Return (X, Y) of the center of cell containing provided text 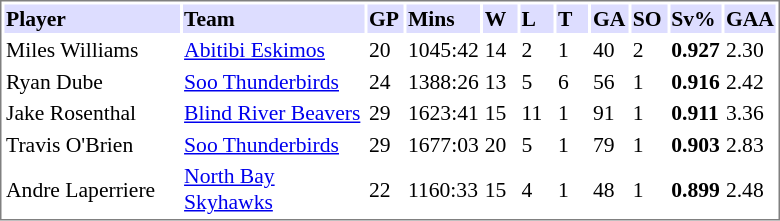
W (500, 18)
4 (537, 189)
Sv% (696, 18)
0.911 (696, 113)
SO (649, 18)
Andre Laperriere (92, 189)
1677:03 (443, 144)
6 (573, 82)
56 (610, 82)
2.30 (750, 50)
Mins (443, 18)
0.916 (696, 82)
Team (274, 18)
22 (386, 189)
Ryan Dube (92, 82)
Jake Rosenthal (92, 113)
GA (610, 18)
1388:26 (443, 82)
Abitibi Eskimos (274, 50)
3.36 (750, 113)
Player (92, 18)
13 (500, 82)
40 (610, 50)
48 (610, 189)
1045:42 (443, 50)
GP (386, 18)
GAA (750, 18)
1160:33 (443, 189)
2.42 (750, 82)
2.83 (750, 144)
0.927 (696, 50)
14 (500, 50)
T (573, 18)
79 (610, 144)
L (537, 18)
91 (610, 113)
Blind River Beavers (274, 113)
North Bay Skyhawks (274, 189)
24 (386, 82)
0.903 (696, 144)
Travis O'Brien (92, 144)
2.48 (750, 189)
11 (537, 113)
Miles Williams (92, 50)
0.899 (696, 189)
1623:41 (443, 113)
